For the text-containing cell, return its midpoint in (X, Y) coordinate format. 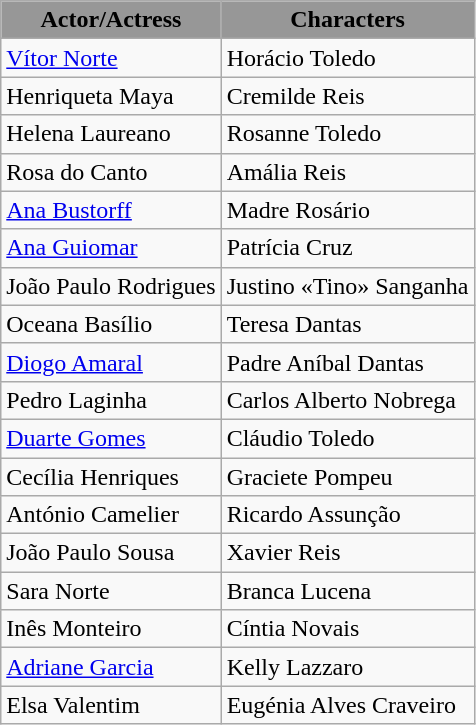
Ana Guiomar (111, 248)
Madre Rosário (348, 210)
Justino «Tino» Sanganha (348, 286)
Henriqueta Maya (111, 96)
Cláudio Toledo (348, 438)
João Paulo Sousa (111, 553)
António Camelier (111, 515)
Elsa Valentim (111, 705)
Graciete Pompeu (348, 477)
Helena Laureano (111, 134)
Xavier Reis (348, 553)
Pedro Laginha (111, 400)
Rosanne Toledo (348, 134)
Sara Norte (111, 591)
Carlos Alberto Nobrega (348, 400)
Patrícia Cruz (348, 248)
Diogo Amaral (111, 362)
Padre Aníbal Dantas (348, 362)
João Paulo Rodrigues (111, 286)
Adriane Garcia (111, 667)
Cecília Henriques (111, 477)
Vítor Norte (111, 58)
Eugénia Alves Craveiro (348, 705)
Oceana Basílio (111, 324)
Ricardo Assunção (348, 515)
Inês Monteiro (111, 629)
Horácio Toledo (348, 58)
Rosa do Canto (111, 172)
Kelly Lazzaro (348, 667)
Duarte Gomes (111, 438)
Branca Lucena (348, 591)
Characters (348, 20)
Teresa Dantas (348, 324)
Actor/Actress (111, 20)
Ana Bustorff (111, 210)
Cíntia Novais (348, 629)
Amália Reis (348, 172)
Cremilde Reis (348, 96)
